For the text-containing cell, return its midpoint in [x, y] coordinate format. 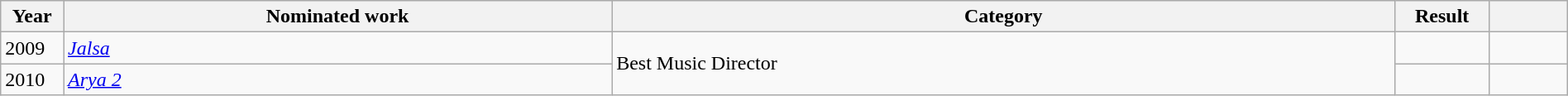
Result [1442, 17]
Year [32, 17]
Jalsa [337, 48]
Arya 2 [337, 79]
2009 [32, 48]
Best Music Director [1004, 64]
Category [1004, 17]
Nominated work [337, 17]
2010 [32, 79]
